Output the (X, Y) coordinate of the center of the cell containing the given text.  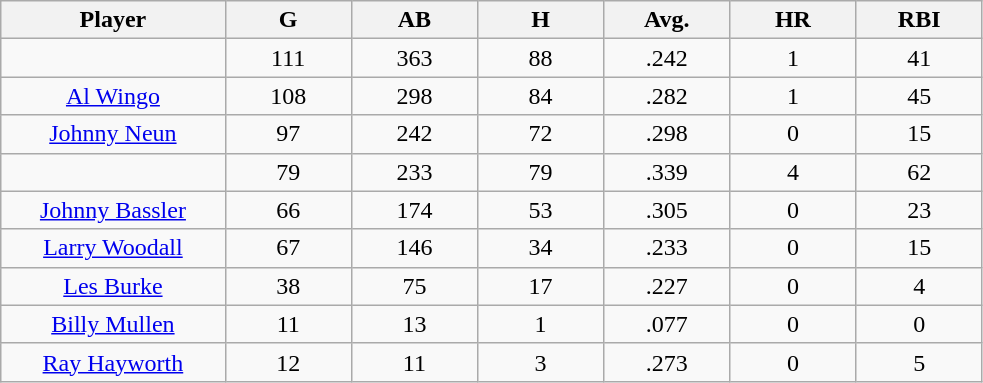
38 (288, 286)
111 (288, 58)
.305 (667, 210)
108 (288, 96)
.077 (667, 324)
66 (288, 210)
88 (540, 58)
3 (540, 362)
.233 (667, 248)
363 (414, 58)
Larry Woodall (113, 248)
67 (288, 248)
13 (414, 324)
84 (540, 96)
.339 (667, 172)
Avg. (667, 20)
Johnny Bassler (113, 210)
53 (540, 210)
RBI (919, 20)
233 (414, 172)
Al Wingo (113, 96)
G (288, 20)
17 (540, 286)
72 (540, 134)
41 (919, 58)
45 (919, 96)
HR (793, 20)
34 (540, 248)
5 (919, 362)
12 (288, 362)
174 (414, 210)
Les Burke (113, 286)
97 (288, 134)
23 (919, 210)
.227 (667, 286)
.242 (667, 58)
H (540, 20)
.298 (667, 134)
AB (414, 20)
Johnny Neun (113, 134)
242 (414, 134)
Billy Mullen (113, 324)
Player (113, 20)
146 (414, 248)
.273 (667, 362)
62 (919, 172)
75 (414, 286)
298 (414, 96)
.282 (667, 96)
Ray Hayworth (113, 362)
